Provide the [x, y] coordinate of the cell's center where the given text is located.  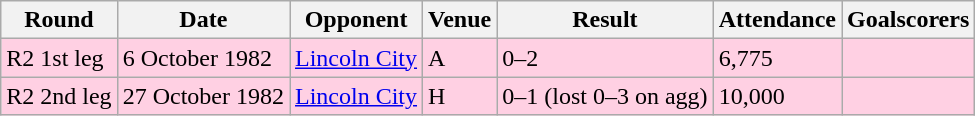
Venue [460, 20]
10,000 [777, 96]
R2 1st leg [59, 58]
0–1 (lost 0–3 on agg) [605, 96]
27 October 1982 [203, 96]
Opponent [356, 20]
6,775 [777, 58]
Attendance [777, 20]
0–2 [605, 58]
Result [605, 20]
Goalscorers [908, 20]
A [460, 58]
H [460, 96]
R2 2nd leg [59, 96]
Round [59, 20]
6 October 1982 [203, 58]
Date [203, 20]
